From the cell containing the given text, extract its center point as (X, Y) coordinate. 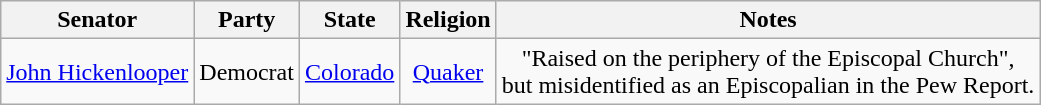
Democrat (247, 72)
"Raised on the periphery of the Episcopal Church",but misidentified as an Episcopalian in the Pew Report. (768, 72)
Party (247, 20)
State (349, 20)
Religion (448, 20)
Colorado (349, 72)
Senator (98, 20)
John Hickenlooper (98, 72)
Quaker (448, 72)
Notes (768, 20)
